For the text-containing cell, return its midpoint in (X, Y) coordinate format. 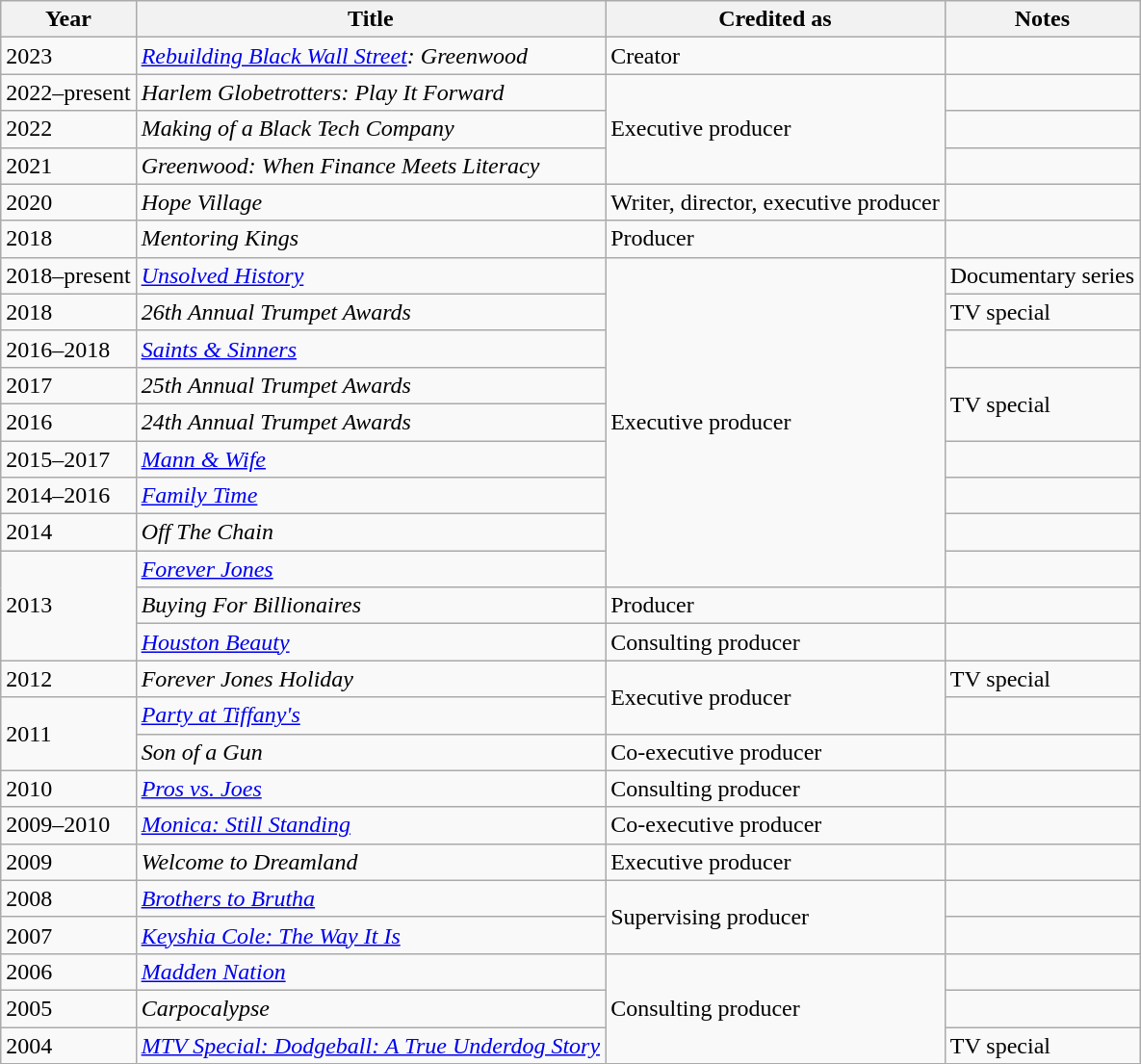
Forever Jones Holiday (370, 679)
Documentary series (1042, 275)
Year (68, 19)
26th Annual Trumpet Awards (370, 312)
2022 (68, 129)
Hope Village (370, 202)
2016 (68, 422)
2020 (68, 202)
MTV Special: Dodgeball: A True Underdog Story (370, 1045)
Brothers to Brutha (370, 898)
Keyshia Cole: The Way It Is (370, 935)
2016–2018 (68, 349)
Pros vs. Joes (370, 789)
Saints & Sinners (370, 349)
Writer, director, executive producer (776, 202)
2008 (68, 898)
Carpocalypse (370, 1008)
Making of a Black Tech Company (370, 129)
2014 (68, 532)
Title (370, 19)
Creator (776, 56)
Mentoring Kings (370, 239)
Notes (1042, 19)
25th Annual Trumpet Awards (370, 385)
Mann & Wife (370, 459)
2009 (68, 862)
2017 (68, 385)
2015–2017 (68, 459)
Harlem Globetrotters: Play It Forward (370, 92)
Rebuilding Black Wall Street: Greenwood (370, 56)
2005 (68, 1008)
2004 (68, 1045)
Buying For Billionaires (370, 606)
2007 (68, 935)
2018–present (68, 275)
2021 (68, 166)
2006 (68, 972)
2012 (68, 679)
Supervising producer (776, 917)
2013 (68, 606)
Party at Tiffany's (370, 715)
2009–2010 (68, 825)
Madden Nation (370, 972)
Son of a Gun (370, 752)
Houston Beauty (370, 642)
2023 (68, 56)
Welcome to Dreamland (370, 862)
2022–present (68, 92)
2014–2016 (68, 496)
2010 (68, 789)
Family Time (370, 496)
Off The Chain (370, 532)
24th Annual Trumpet Awards (370, 422)
Monica: Still Standing (370, 825)
Credited as (776, 19)
2011 (68, 734)
Greenwood: When Finance Meets Literacy (370, 166)
Unsolved History (370, 275)
Forever Jones (370, 569)
